Identify which cell holds the provided text, then report its (x, y) central coordinate. 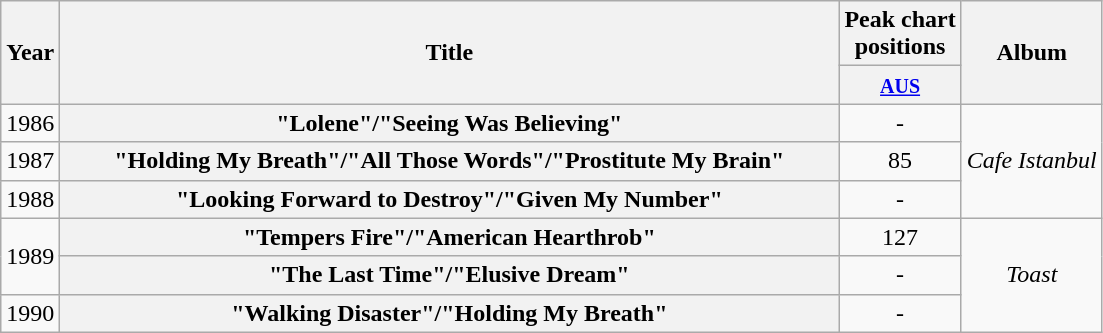
1988 (30, 199)
127 (900, 237)
85 (900, 161)
"The Last Time"/"Elusive Dream" (450, 275)
"Holding My Breath"/"All Those Words"/"Prostitute My Brain" (450, 161)
Toast (1032, 275)
"Tempers Fire"/"American Hearthrob" (450, 237)
1987 (30, 161)
1986 (30, 123)
1990 (30, 313)
"Looking Forward to Destroy"/"Given My Number" (450, 199)
Cafe Istanbul (1032, 161)
"Walking Disaster"/"Holding My Breath" (450, 313)
Peak chartpositions (900, 34)
Title (450, 52)
AUS (900, 85)
Year (30, 52)
Album (1032, 52)
"Lolene"/"Seeing Was Believing" (450, 123)
1989 (30, 256)
